Identify which cell holds the provided text, then report its [X, Y] central coordinate. 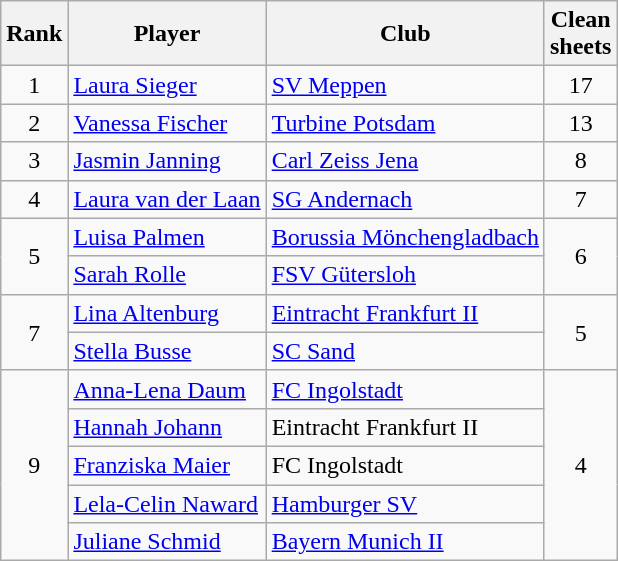
Rank [34, 34]
17 [580, 85]
Laura Sieger [167, 85]
SG Andernach [405, 199]
Hamburger SV [405, 503]
Juliane Schmid [167, 542]
6 [580, 256]
Turbine Potsdam [405, 123]
Luisa Palmen [167, 237]
Sarah Rolle [167, 275]
Borussia Mönchengladbach [405, 237]
Cleansheets [580, 34]
3 [34, 161]
Lela-Celin Naward [167, 503]
Laura van der Laan [167, 199]
Bayern Munich II [405, 542]
2 [34, 123]
Carl Zeiss Jena [405, 161]
FSV Gütersloh [405, 275]
1 [34, 85]
8 [580, 161]
Jasmin Janning [167, 161]
Anna-Lena Daum [167, 389]
Lina Altenburg [167, 313]
Club [405, 34]
Vanessa Fischer [167, 123]
13 [580, 123]
Player [167, 34]
Franziska Maier [167, 465]
Stella Busse [167, 351]
9 [34, 465]
SV Meppen [405, 85]
SC Sand [405, 351]
Hannah Johann [167, 427]
